Determine the [x, y] coordinate at the center of the cell enclosing the given text.  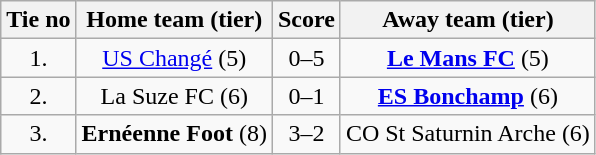
1. [38, 58]
0–1 [306, 96]
La Suze FC (6) [174, 96]
Home team (tier) [174, 20]
CO St Saturnin Arche (6) [468, 134]
Away team (tier) [468, 20]
0–5 [306, 58]
Score [306, 20]
Ernéenne Foot (8) [174, 134]
ES Bonchamp (6) [468, 96]
US Changé (5) [174, 58]
3–2 [306, 134]
Le Mans FC (5) [468, 58]
2. [38, 96]
Tie no [38, 20]
3. [38, 134]
